For the text-containing cell, return its midpoint in (x, y) coordinate format. 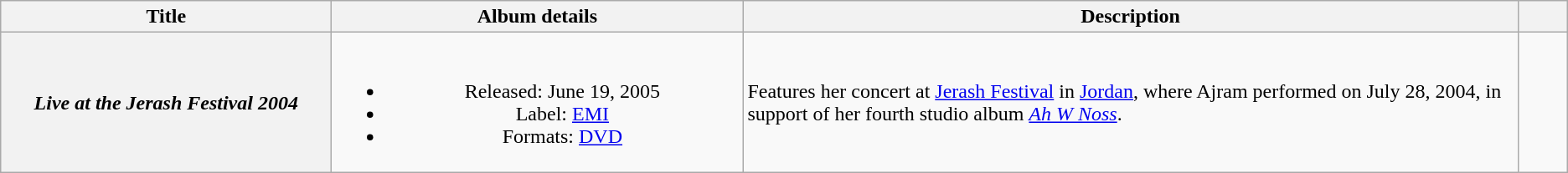
Features her concert at Jerash Festival in Jordan, where Ajram performed on July 28, 2004, in support of her fourth studio album Ah W Noss. (1131, 102)
Description (1131, 17)
Title (166, 17)
Released: June 19, 2005Label: EMIFormats: DVD (538, 102)
Live at the Jerash Festival 2004 (166, 102)
Album details (538, 17)
